Detect which cell encompasses the target text, then output its [X, Y] center coordinate. 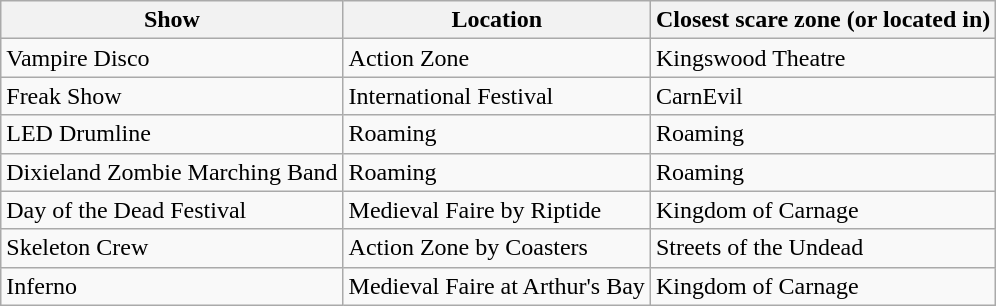
LED Drumline [172, 134]
Freak Show [172, 96]
CarnEvil [822, 96]
Location [496, 20]
International Festival [496, 96]
Day of the Dead Festival [172, 210]
Medieval Faire at Arthur's Bay [496, 286]
Action Zone by Coasters [496, 248]
Inferno [172, 286]
Show [172, 20]
Action Zone [496, 58]
Skeleton Crew [172, 248]
Vampire Disco [172, 58]
Kingswood Theatre [822, 58]
Closest scare zone (or located in) [822, 20]
Streets of the Undead [822, 248]
Medieval Faire by Riptide [496, 210]
Dixieland Zombie Marching Band [172, 172]
